From the cell containing the given text, extract its center point as [X, Y] coordinate. 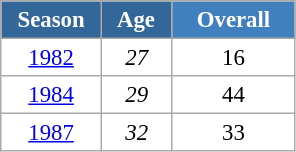
33 [234, 133]
Season [52, 20]
Age [136, 20]
29 [136, 95]
Overall [234, 20]
1987 [52, 133]
27 [136, 58]
1984 [52, 95]
32 [136, 133]
44 [234, 95]
1982 [52, 58]
16 [234, 58]
